Capture the cell that displays the provided text and extract its (x, y) central coordinate. 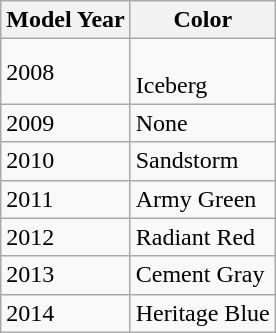
None (202, 123)
2011 (66, 199)
Model Year (66, 20)
Iceberg (202, 72)
Army Green (202, 199)
2009 (66, 123)
Heritage Blue (202, 313)
2008 (66, 72)
Color (202, 20)
Cement Gray (202, 275)
2012 (66, 237)
Radiant Red (202, 237)
2010 (66, 161)
2013 (66, 275)
Sandstorm (202, 161)
2014 (66, 313)
